Determine the [x, y] coordinate at the center of the cell enclosing the given text.  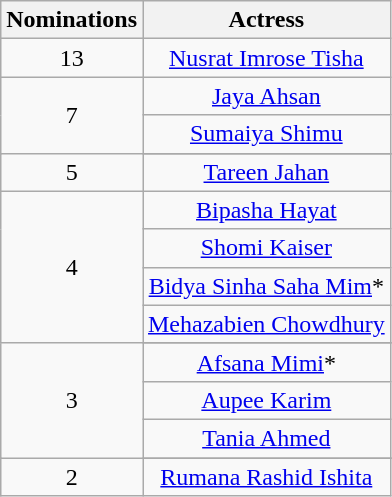
Actress [266, 20]
Bidya Sinha Saha Mim* [266, 286]
Sumaiya Shimu [266, 134]
7 [72, 115]
Tania Ahmed [266, 438]
Bipasha Hayat [266, 210]
Aupee Karim [266, 400]
Rumana Rashid Ishita [266, 477]
3 [72, 400]
Nusrat Imrose Tisha [266, 58]
4 [72, 267]
Tareen Jahan [266, 172]
Shomi Kaiser [266, 248]
Jaya Ahsan [266, 96]
5 [72, 172]
Nominations [72, 20]
Mehazabien Chowdhury [266, 324]
2 [72, 477]
13 [72, 58]
Afsana Mimi* [266, 362]
